For the text-containing cell, return its midpoint in [X, Y] coordinate format. 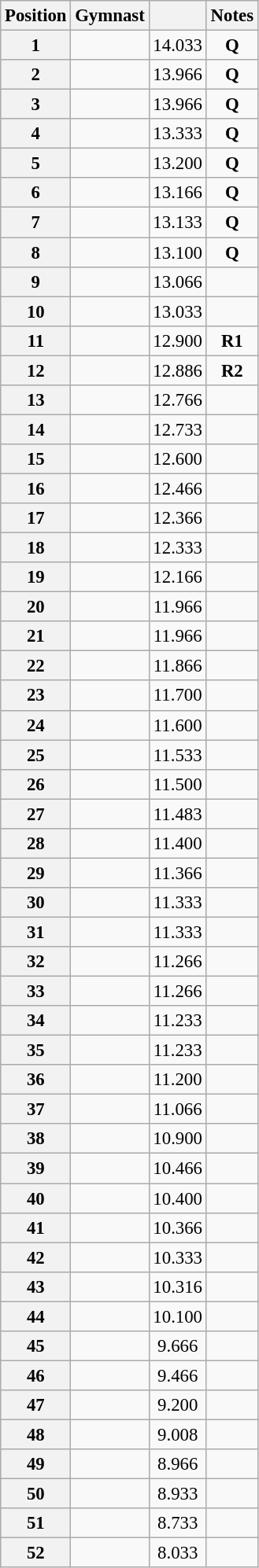
32 [36, 962]
11.483 [178, 814]
37 [36, 1110]
10 [36, 311]
41 [36, 1228]
26 [36, 784]
19 [36, 577]
43 [36, 1286]
12.333 [178, 548]
11.700 [178, 696]
8.933 [178, 1494]
25 [36, 755]
44 [36, 1316]
9.466 [178, 1375]
R1 [231, 340]
52 [36, 1553]
11 [36, 340]
12.733 [178, 429]
9.666 [178, 1346]
11.500 [178, 784]
11.366 [178, 873]
12.366 [178, 518]
Position [36, 16]
10.316 [178, 1286]
45 [36, 1346]
Gymnast [110, 16]
10.366 [178, 1228]
47 [36, 1405]
33 [36, 992]
12.766 [178, 400]
Notes [231, 16]
9.200 [178, 1405]
28 [36, 844]
22 [36, 666]
18 [36, 548]
8 [36, 252]
46 [36, 1375]
38 [36, 1139]
4 [36, 134]
9 [36, 282]
21 [36, 636]
5 [36, 164]
11.600 [178, 725]
13.333 [178, 134]
11.200 [178, 1080]
12.600 [178, 459]
42 [36, 1257]
10.400 [178, 1198]
51 [36, 1523]
13.066 [178, 282]
17 [36, 518]
8.966 [178, 1464]
31 [36, 932]
29 [36, 873]
35 [36, 1051]
13 [36, 400]
30 [36, 903]
9.008 [178, 1434]
10.900 [178, 1139]
14.033 [178, 46]
11.866 [178, 666]
12 [36, 370]
27 [36, 814]
23 [36, 696]
10.100 [178, 1316]
24 [36, 725]
11.066 [178, 1110]
6 [36, 193]
1 [36, 46]
13.200 [178, 164]
12.900 [178, 340]
50 [36, 1494]
49 [36, 1464]
12.886 [178, 370]
13.166 [178, 193]
3 [36, 105]
8.033 [178, 1553]
39 [36, 1169]
11.400 [178, 844]
R2 [231, 370]
40 [36, 1198]
8.733 [178, 1523]
34 [36, 1021]
13.033 [178, 311]
7 [36, 223]
13.133 [178, 223]
20 [36, 607]
10.333 [178, 1257]
15 [36, 459]
2 [36, 75]
14 [36, 429]
12.166 [178, 577]
12.466 [178, 488]
10.466 [178, 1169]
36 [36, 1080]
16 [36, 488]
48 [36, 1434]
13.100 [178, 252]
11.533 [178, 755]
